Identify which cell holds the provided text, then report its [x, y] central coordinate. 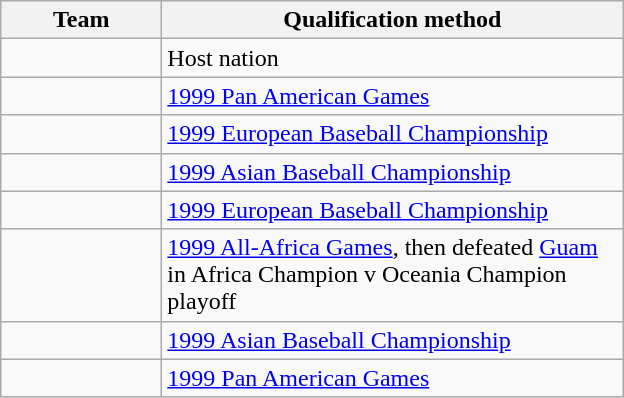
Host nation [392, 58]
Team [82, 20]
1999 All-Africa Games, then defeated Guamin Africa Champion v Oceania Champion playoff [392, 275]
Qualification method [392, 20]
